Search for the cell housing the specified text and yield its [X, Y] center coordinate. 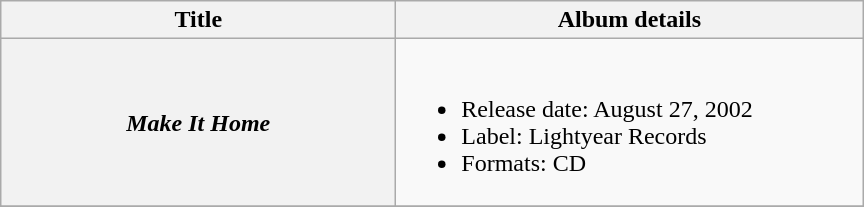
Make It Home [198, 122]
Album details [630, 20]
Title [198, 20]
Release date: August 27, 2002Label: Lightyear RecordsFormats: CD [630, 122]
